Provide the [x, y] coordinate of the cell's center where the given text is located.  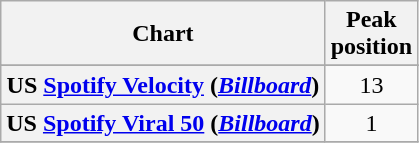
Chart [163, 34]
1 [371, 123]
Peakposition [371, 34]
13 [371, 85]
US Spotify Velocity (Billboard) [163, 85]
US Spotify Viral 50 (Billboard) [163, 123]
